Find where the given text appears and provide that cell's center as (X, Y) coordinate. 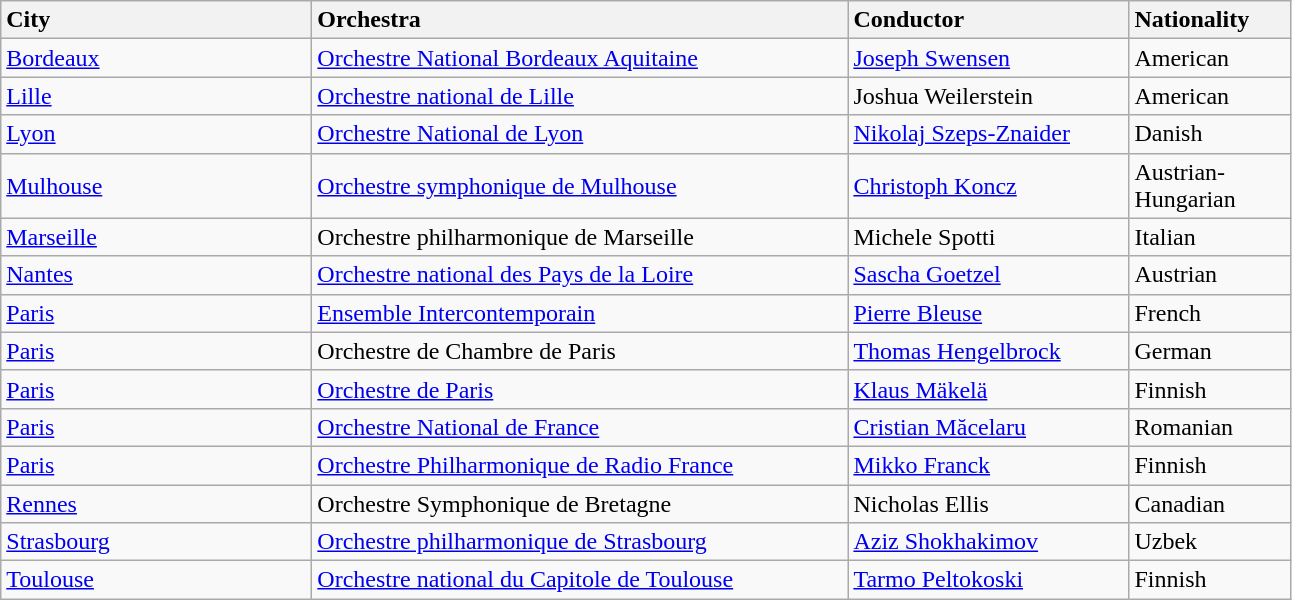
Orchestre National Bordeaux Aquitaine (580, 58)
Orchestre national de Lille (580, 96)
Lyon (156, 134)
Toulouse (156, 580)
Thomas Hengelbrock (988, 351)
Orchestre Symphonique de Bretagne (580, 503)
Austrian-Hungarian (1210, 186)
Orchestre National de France (580, 427)
Lille (156, 96)
Conductor (988, 20)
Orchestre philharmonique de Marseille (580, 237)
Orchestre National de Lyon (580, 134)
Tarmo Peltokoski (988, 580)
Orchestre Philharmonique de Radio France (580, 465)
Bordeaux (156, 58)
Michele Spotti (988, 237)
Italian (1210, 237)
Danish (1210, 134)
Orchestre national du Capitole de Toulouse (580, 580)
Orchestre national des Pays de la Loire (580, 275)
Cristian Măcelaru (988, 427)
Uzbek (1210, 542)
Nicholas Ellis (988, 503)
Pierre Bleuse (988, 313)
Mulhouse (156, 186)
Ensemble Intercontemporain (580, 313)
French (1210, 313)
Nantes (156, 275)
Klaus Mäkelä (988, 389)
Joseph Swensen (988, 58)
Orchestre de Paris (580, 389)
Mikko Franck (988, 465)
Sascha Goetzel (988, 275)
Aziz Shokhakimov (988, 542)
City (156, 20)
Orchestre symphonique de Mulhouse (580, 186)
Rennes (156, 503)
Marseille (156, 237)
Orchestre de Chambre de Paris (580, 351)
Austrian (1210, 275)
Orchestra (580, 20)
Orchestre philharmonique de Strasbourg (580, 542)
Romanian (1210, 427)
Canadian (1210, 503)
Christoph Koncz (988, 186)
Nationality (1210, 20)
German (1210, 351)
Strasbourg (156, 542)
Nikolaj Szeps-Znaider (988, 134)
Joshua Weilerstein (988, 96)
